For the text-containing cell, return its midpoint in (X, Y) coordinate format. 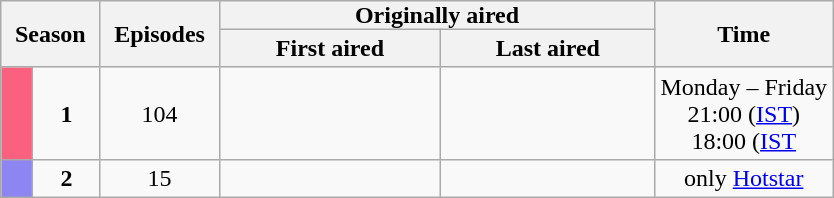
Originally aired (437, 15)
1 (66, 113)
2 (66, 178)
Monday – Friday 21:00 (IST) 18:00 (IST (744, 113)
First aired (330, 48)
only Hotstar (744, 178)
15 (160, 178)
Episodes (160, 34)
Last aired (548, 48)
104 (160, 113)
Season (50, 34)
Time (744, 34)
